Extract the [x, y] coordinate from the center of the cell holding the provided text.  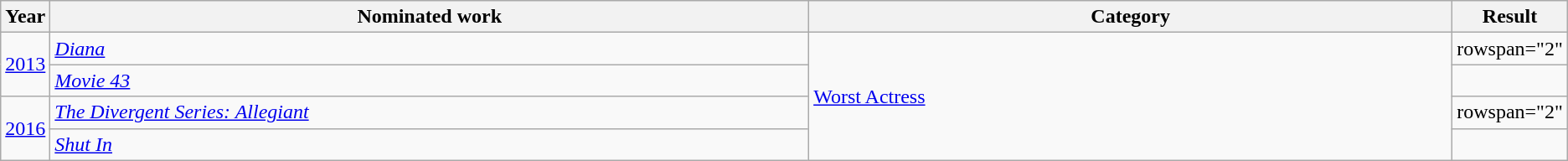
2013 [25, 65]
Diana [430, 49]
Year [25, 17]
Category [1131, 17]
Nominated work [430, 17]
Result [1510, 17]
The Divergent Series: Allegiant [430, 112]
Movie 43 [430, 80]
Worst Actress [1131, 96]
2016 [25, 128]
Shut In [430, 144]
